Pinpoint the cell where the given text exists, returning its (X, Y) midpoint coordinate. 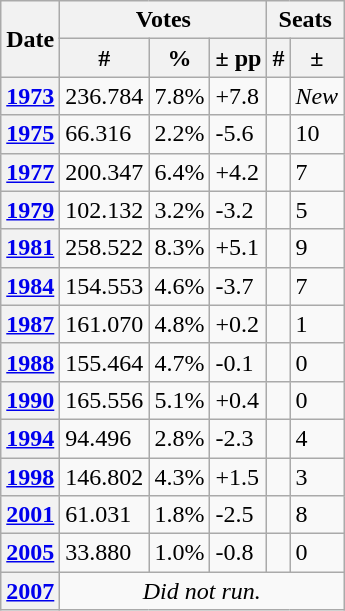
Votes (164, 20)
1988 (30, 362)
2.8% (180, 438)
4.7% (180, 362)
+5.1 (238, 248)
165.556 (104, 400)
1 (317, 324)
1998 (30, 477)
-3.2 (238, 210)
1979 (30, 210)
258.522 (104, 248)
1984 (30, 286)
-3.7 (238, 286)
4.6% (180, 286)
+0.2 (238, 324)
1987 (30, 324)
10 (317, 134)
Date (30, 39)
155.464 (104, 362)
6.4% (180, 172)
9 (317, 248)
146.802 (104, 477)
8 (317, 515)
-5.6 (238, 134)
Seats (306, 20)
154.553 (104, 286)
66.316 (104, 134)
1977 (30, 172)
102.132 (104, 210)
2007 (30, 591)
1990 (30, 400)
161.070 (104, 324)
4.8% (180, 324)
61.031 (104, 515)
33.880 (104, 553)
4.3% (180, 477)
-2.3 (238, 438)
-0.8 (238, 553)
4 (317, 438)
1994 (30, 438)
7.8% (180, 96)
2.2% (180, 134)
1.0% (180, 553)
± (317, 58)
-0.1 (238, 362)
Did not run. (202, 591)
236.784 (104, 96)
+7.8 (238, 96)
± pp (238, 58)
94.496 (104, 438)
200.347 (104, 172)
+4.2 (238, 172)
+0.4 (238, 400)
5.1% (180, 400)
3.2% (180, 210)
8.3% (180, 248)
1981 (30, 248)
2005 (30, 553)
3 (317, 477)
New (317, 96)
1975 (30, 134)
% (180, 58)
+1.5 (238, 477)
-2.5 (238, 515)
5 (317, 210)
1973 (30, 96)
1.8% (180, 515)
2001 (30, 515)
